Detect which cell encompasses the target text, then output its (X, Y) center coordinate. 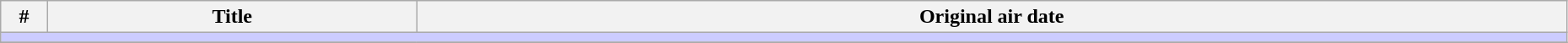
Title (232, 17)
# (24, 17)
Original air date (992, 17)
